For the text-containing cell, return its midpoint in (X, Y) coordinate format. 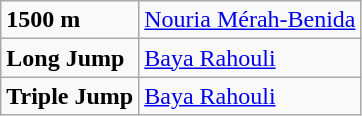
1500 m (70, 20)
Long Jump (70, 58)
Nouria Mérah-Benida (250, 20)
Triple Jump (70, 96)
